Determine the (x, y) coordinate at the center of the cell enclosing the given text.  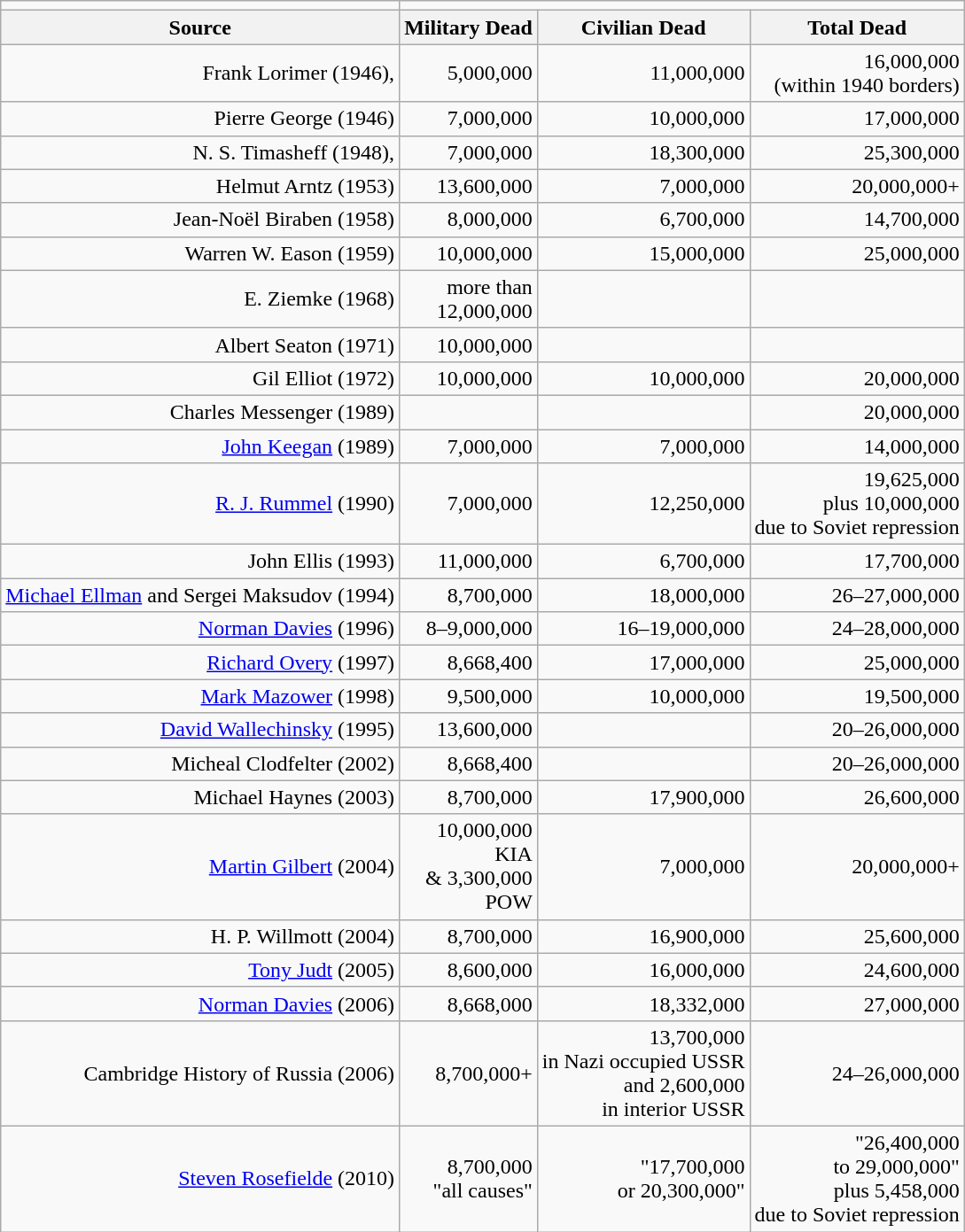
18,000,000 (643, 595)
John Keegan (1989) (200, 446)
19,625,000 plus 10,000,000 due to Soviet repression (857, 504)
Source (200, 27)
R. J. Rummel (1990) (200, 504)
Richard Overy (1997) (200, 662)
David Wallechinsky (1995) (200, 730)
Norman Davies (1996) (200, 629)
25,600,000 (857, 936)
17,700,000 (857, 562)
18,332,000 (643, 1003)
14,700,000 (857, 220)
Steven Rosefielde (2010) (200, 1178)
Jean-Noël Biraben (1958) (200, 220)
26–27,000,000 (857, 595)
"17,700,000or 20,300,000" (643, 1178)
24–26,000,000 (857, 1073)
H. P. Willmott (2004) (200, 936)
8,000,000 (469, 220)
16,000,000 (643, 970)
9,500,000 (469, 696)
Cambridge History of Russia (2006) (200, 1073)
Micheal Clodfelter (2002) (200, 763)
Pierre George (1946) (200, 119)
27,000,000 (857, 1003)
14,000,000 (857, 446)
Gil Elliot (1972) (200, 378)
Martin Gilbert (2004) (200, 866)
15,000,000 (643, 253)
more than12,000,000 (469, 299)
8,700,000+ (469, 1073)
Norman Davies (2006) (200, 1003)
E. Ziemke (1968) (200, 299)
8,600,000 (469, 970)
Total Dead (857, 27)
17,900,000 (643, 797)
Tony Judt (2005) (200, 970)
24–28,000,000 (857, 629)
Warren W. Eason (1959) (200, 253)
Helmut Arntz (1953) (200, 186)
13,700,000 in Nazi occupied USSR and 2,600,000 in interior USSR (643, 1073)
8,700,000 "all causes" (469, 1178)
Albert Seaton (1971) (200, 345)
16–19,000,000 (643, 629)
John Ellis (1993) (200, 562)
18,300,000 (643, 152)
10,000,000KIA & 3,300,000 POW (469, 866)
Civilian Dead (643, 27)
"26,400,000 to 29,000,000" plus 5,458,000 due to Soviet repression (857, 1178)
Military Dead (469, 27)
24,600,000 (857, 970)
16,900,000 (643, 936)
12,250,000 (643, 504)
8,668,000 (469, 1003)
5,000,000 (469, 73)
26,600,000 (857, 797)
Michael Haynes (2003) (200, 797)
N. S. Timasheff (1948), (200, 152)
19,500,000 (857, 696)
25,300,000 (857, 152)
Michael Ellman and Sergei Maksudov (1994) (200, 595)
Mark Mazower (1998) (200, 696)
16,000,000 (within 1940 borders) (857, 73)
8–9,000,000 (469, 629)
Frank Lorimer (1946), (200, 73)
Charles Messenger (1989) (200, 412)
